Identify which cell holds the provided text, then report its [x, y] central coordinate. 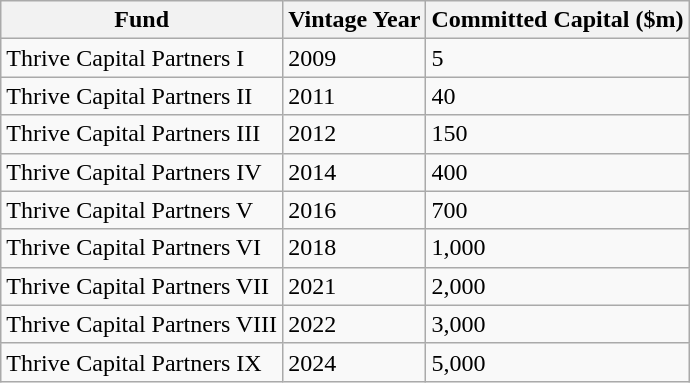
2016 [354, 210]
2024 [354, 362]
Thrive Capital Partners IX [142, 362]
400 [558, 172]
Thrive Capital Partners III [142, 134]
Thrive Capital Partners VII [142, 286]
Committed Capital ($m) [558, 20]
2014 [354, 172]
Thrive Capital Partners V [142, 210]
3,000 [558, 324]
2009 [354, 58]
150 [558, 134]
Thrive Capital Partners IV [142, 172]
Thrive Capital Partners VIII [142, 324]
5,000 [558, 362]
2011 [354, 96]
Fund [142, 20]
Thrive Capital Partners II [142, 96]
2012 [354, 134]
2,000 [558, 286]
1,000 [558, 248]
2021 [354, 286]
2018 [354, 248]
Thrive Capital Partners I [142, 58]
Thrive Capital Partners VI [142, 248]
700 [558, 210]
Vintage Year [354, 20]
5 [558, 58]
40 [558, 96]
2022 [354, 324]
